Locate the cell with the specified text and output its (X, Y) center coordinate. 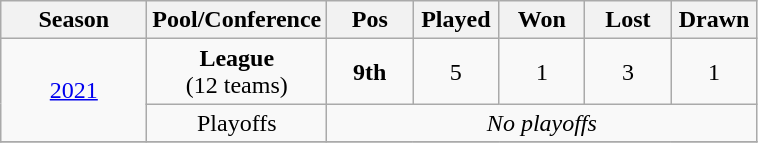
9th (370, 72)
Played (456, 20)
Playoffs (237, 123)
No playoffs (542, 123)
Season (74, 20)
2021 (74, 90)
Pool/Conference (237, 20)
3 (628, 72)
Drawn (714, 20)
Won (542, 20)
League(12 teams) (237, 72)
Pos (370, 20)
5 (456, 72)
Lost (628, 20)
